Locate the cell with the specified text and output its [X, Y] center coordinate. 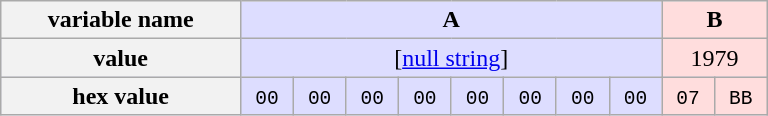
A [452, 20]
07 [688, 96]
hex value [121, 96]
B [714, 20]
value [121, 58]
1979 [714, 58]
variable name [121, 20]
[null string] [452, 58]
BB [740, 96]
